Capture the cell that displays the provided text and extract its [x, y] central coordinate. 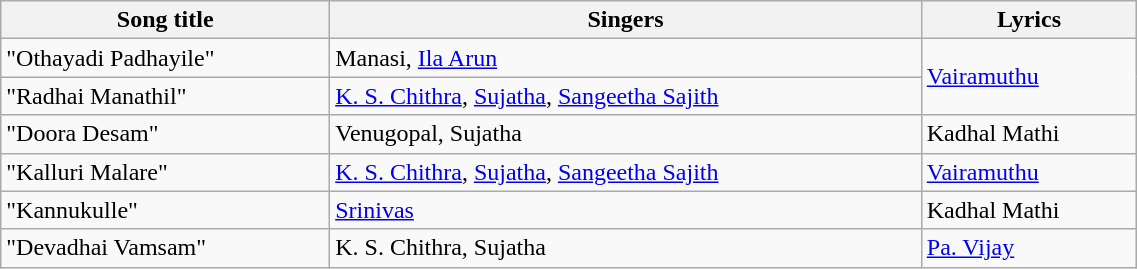
Singers [626, 20]
K. S. Chithra, Sujatha [626, 248]
Manasi, Ila Arun [626, 58]
"Kannukulle" [166, 210]
Song title [166, 20]
Srinivas [626, 210]
"Devadhai Vamsam" [166, 248]
Pa. Vijay [1029, 248]
"Kalluri Malare" [166, 172]
"Radhai Manathil" [166, 96]
"Doora Desam" [166, 134]
Lyrics [1029, 20]
"Othayadi Padhayile" [166, 58]
Venugopal, Sujatha [626, 134]
